Return the [X, Y] coordinate for the center point of the cell that contains the specified text.  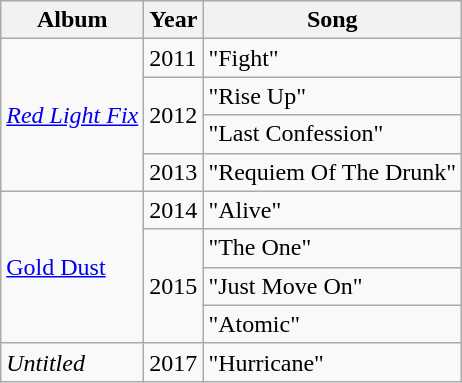
2014 [174, 210]
2011 [174, 58]
"Last Confession" [332, 134]
"Rise Up" [332, 96]
Song [332, 20]
"Alive" [332, 210]
"Atomic" [332, 324]
Year [174, 20]
Untitled [72, 362]
"Hurricane" [332, 362]
2013 [174, 172]
"The One" [332, 248]
"Requiem Of The Drunk" [332, 172]
2015 [174, 286]
Album [72, 20]
"Fight" [332, 58]
"Just Move On" [332, 286]
Gold Dust [72, 267]
2017 [174, 362]
2012 [174, 115]
Red Light Fix [72, 115]
